Identify which cell holds the provided text, then report its (x, y) central coordinate. 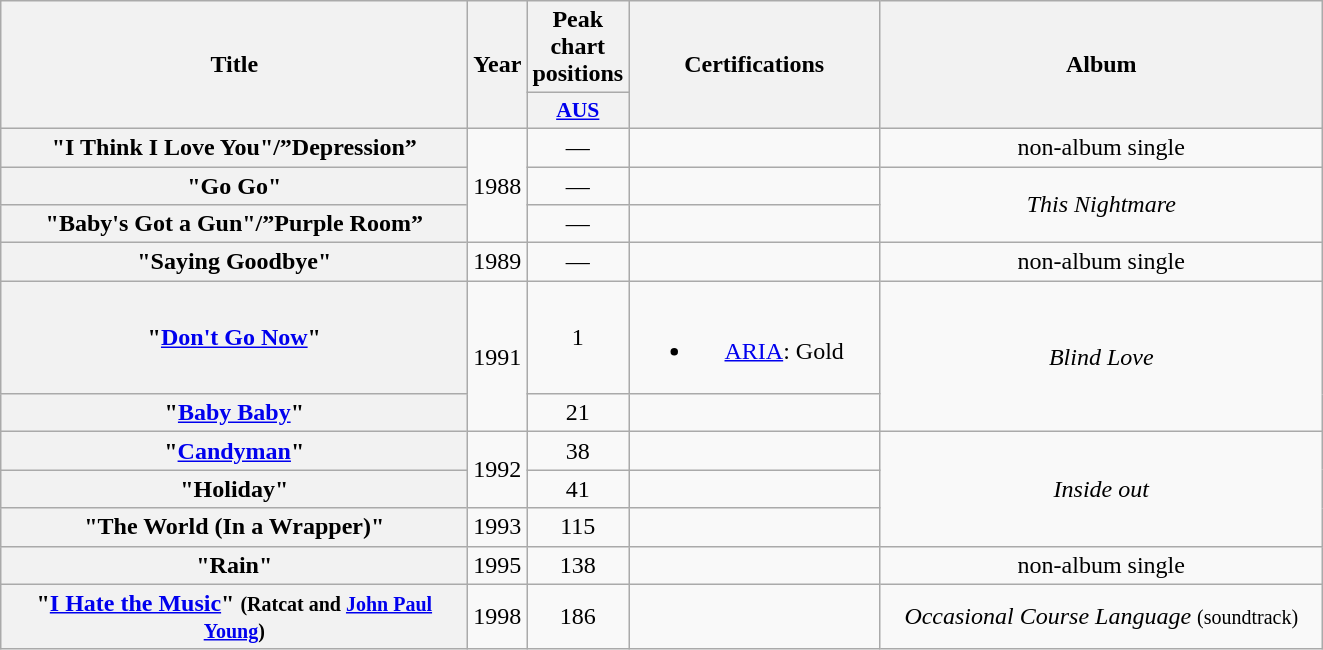
1992 (498, 470)
115 (578, 527)
38 (578, 451)
Certifications (754, 65)
138 (578, 565)
"I Think I Love You"/”Depression” (234, 147)
AUS (578, 111)
1989 (498, 262)
Blind Love (1102, 356)
21 (578, 413)
Title (234, 65)
1991 (498, 356)
"Candyman" (234, 451)
This Nightmare (1102, 204)
ARIA: Gold (754, 338)
1988 (498, 185)
1 (578, 338)
Year (498, 65)
"Saying Goodbye" (234, 262)
Occasional Course Language (soundtrack) (1102, 616)
"Baby's Got a Gun"/”Purple Room” (234, 224)
186 (578, 616)
Album (1102, 65)
1998 (498, 616)
"Baby Baby" (234, 413)
"Holiday" (234, 489)
41 (578, 489)
Inside out (1102, 489)
"Go Go" (234, 185)
"I Hate the Music" (Ratcat and John Paul Young) (234, 616)
1993 (498, 527)
Peak chart positions (578, 47)
"Don't Go Now" (234, 338)
"Rain" (234, 565)
"The World (In a Wrapper)" (234, 527)
1995 (498, 565)
